Scan for the cell matching the given text and deliver its [x, y] coordinate at center. 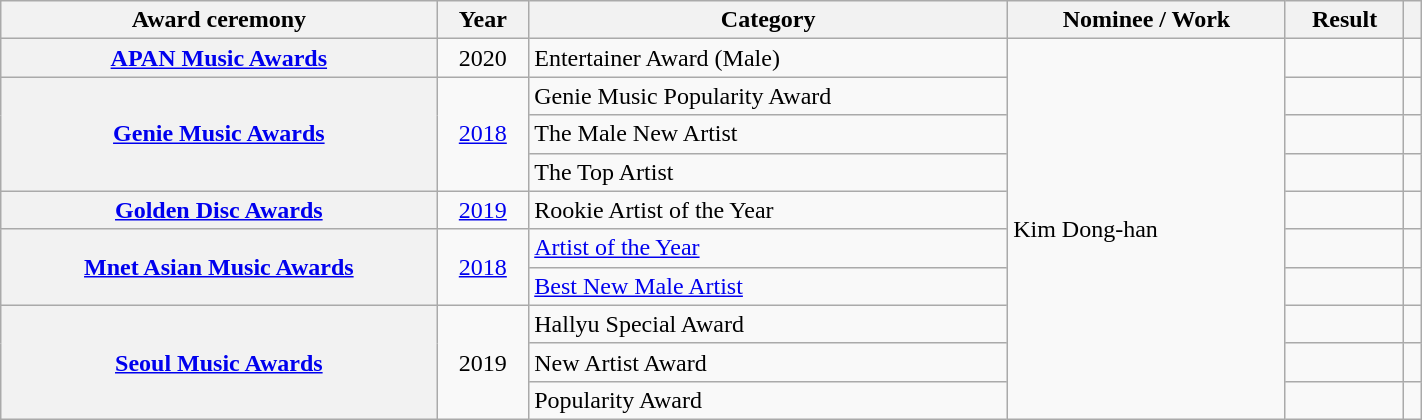
New Artist Award [768, 362]
Artist of the Year [768, 248]
The Male New Artist [768, 134]
2020 [483, 58]
Year [483, 20]
Genie Music Popularity Award [768, 96]
Entertainer Award (Male) [768, 58]
Category [768, 20]
Kim Dong-han [1147, 230]
APAN Music Awards [219, 58]
Award ceremony [219, 20]
Nominee / Work [1147, 20]
Seoul Music Awards [219, 362]
Popularity Award [768, 400]
The Top Artist [768, 172]
Genie Music Awards [219, 134]
Mnet Asian Music Awards [219, 267]
Golden Disc Awards [219, 210]
Hallyu Special Award [768, 324]
Best New Male Artist [768, 286]
Rookie Artist of the Year [768, 210]
Result [1344, 20]
